For the text-containing cell, return its midpoint in [x, y] coordinate format. 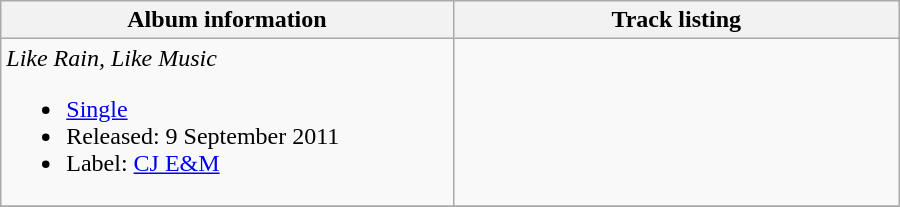
Track listing [676, 20]
Album information [227, 20]
Like Rain, Like MusicSingleReleased: 9 September 2011Label: CJ E&M [227, 122]
